Find where the given text appears and provide that cell's center as (x, y) coordinate. 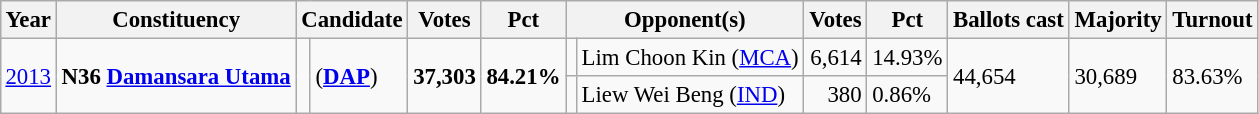
380 (836, 95)
44,654 (1008, 76)
6,614 (836, 57)
Lim Choon Kin (MCA) (690, 57)
Constituency (176, 20)
Turnout (1212, 20)
37,303 (444, 76)
Year (28, 20)
83.63% (1212, 76)
N36 Damansara Utama (176, 76)
0.86% (908, 95)
Opponent(s) (685, 20)
Majority (1118, 20)
2013 (28, 76)
Ballots cast (1008, 20)
(DAP) (359, 76)
84.21% (524, 76)
14.93% (908, 57)
Liew Wei Beng (IND) (690, 95)
30,689 (1118, 76)
Candidate (352, 20)
